Output the [X, Y] coordinate of the center of the cell containing the given text.  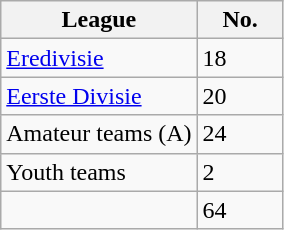
Eredivisie [99, 58]
2 [240, 172]
League [99, 20]
No. [240, 20]
18 [240, 58]
24 [240, 134]
Youth teams [99, 172]
64 [240, 210]
20 [240, 96]
Eerste Divisie [99, 96]
Amateur teams (A) [99, 134]
